Return the [x, y] coordinate for the center point of the cell that contains the specified text.  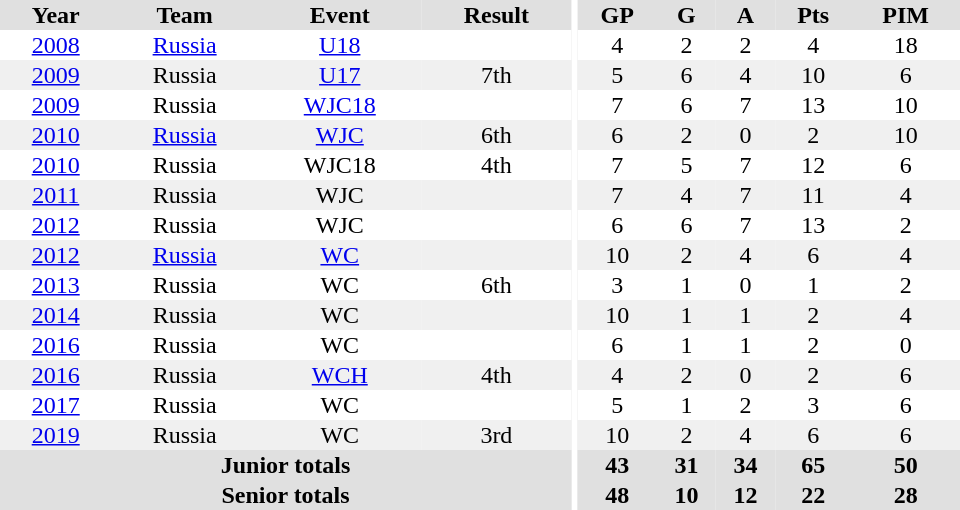
22 [813, 495]
Junior totals [286, 465]
34 [746, 465]
GP [618, 15]
2019 [56, 435]
11 [813, 195]
2013 [56, 285]
PIM [906, 15]
2017 [56, 405]
Result [496, 15]
Team [184, 15]
2011 [56, 195]
65 [813, 465]
G [686, 15]
Pts [813, 15]
Event [340, 15]
43 [618, 465]
Year [56, 15]
U17 [340, 75]
7th [496, 75]
28 [906, 495]
WCH [340, 375]
31 [686, 465]
2008 [56, 45]
2014 [56, 315]
U18 [340, 45]
A [746, 15]
Senior totals [286, 495]
3rd [496, 435]
18 [906, 45]
50 [906, 465]
48 [618, 495]
